For the text-containing cell, return its midpoint in [x, y] coordinate format. 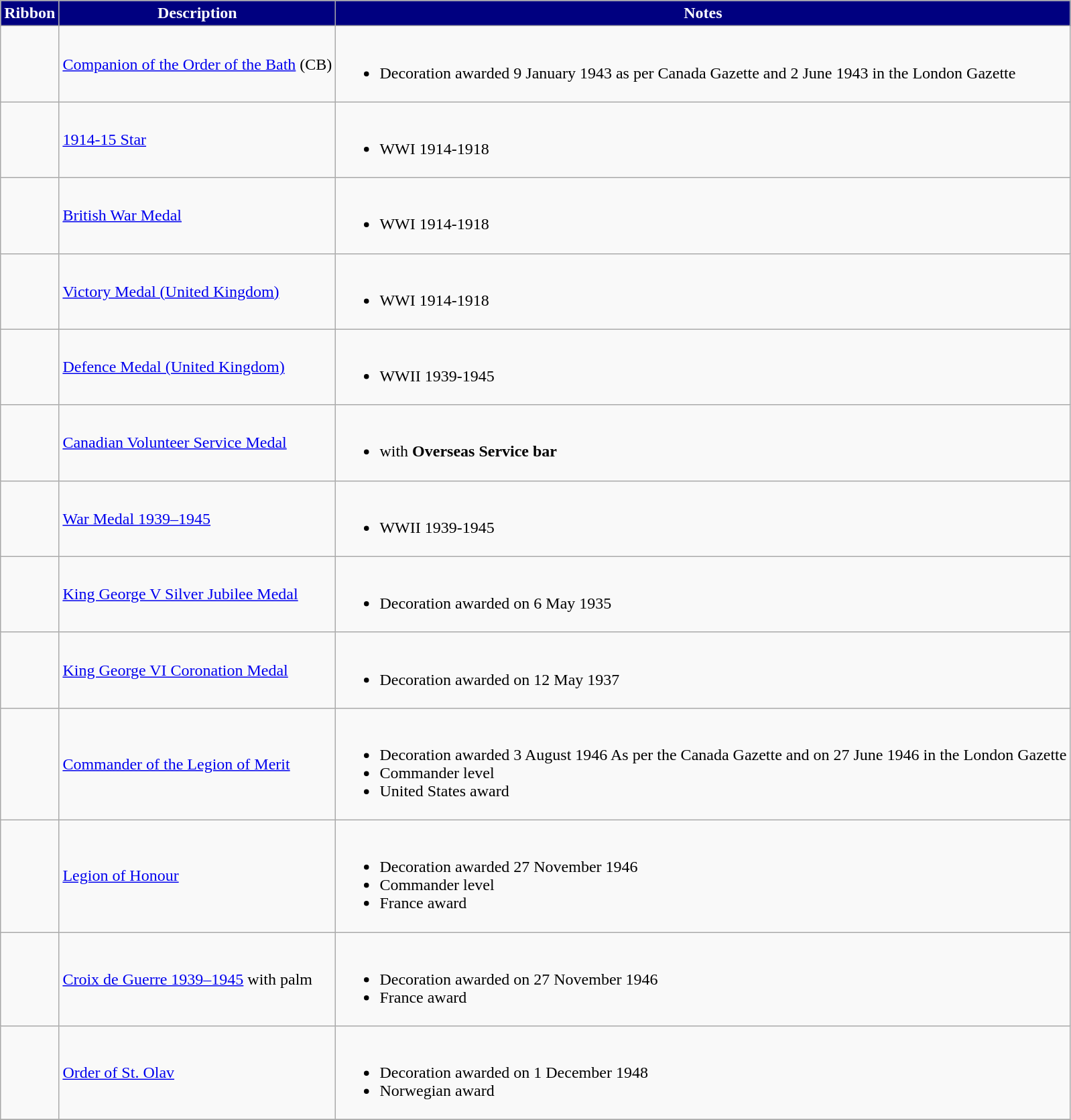
Decoration awarded on 12 May 1937 [703, 670]
Defence Medal (United Kingdom) [197, 367]
Decoration awarded on 6 May 1935 [703, 594]
Decoration awarded 9 January 1943 as per Canada Gazette and 2 June 1943 in the London Gazette [703, 64]
War Medal 1939–1945 [197, 519]
British War Medal [197, 216]
Commander of the Legion of Merit [197, 764]
King George VI Coronation Medal [197, 670]
Decoration awarded on 27 November 1946 France award [703, 979]
Companion of the Order of the Bath (CB) [197, 64]
Victory Medal (United Kingdom) [197, 291]
Description [197, 13]
Decoration awarded on 1 December 1948 Norwegian award [703, 1073]
Ribbon [29, 13]
Croix de Guerre 1939–1945 with palm [197, 979]
Decoration awarded 27 November 1946Commander level France award [703, 875]
Notes [703, 13]
with Overseas Service bar [703, 442]
1914-15 Star [197, 139]
Decoration awarded 3 August 1946 As per the Canada Gazette and on 27 June 1946 in the London GazetteCommander level United States award [703, 764]
King George V Silver Jubilee Medal [197, 594]
Order of St. Olav [197, 1073]
Canadian Volunteer Service Medal [197, 442]
Legion of Honour [197, 875]
